Pinpoint the cell where the given text exists, returning its [x, y] midpoint coordinate. 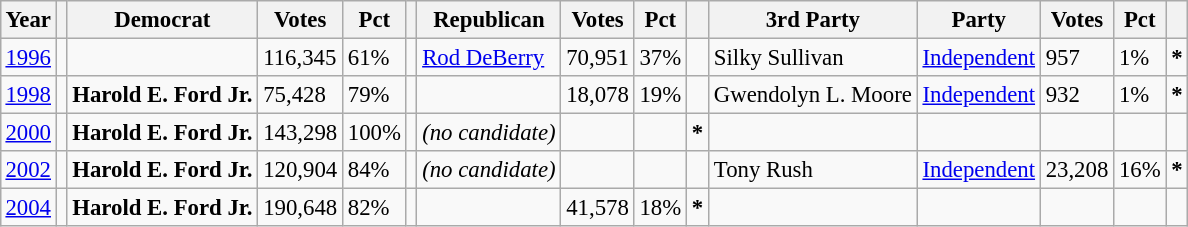
41,578 [598, 208]
Democrat [162, 20]
2004 [28, 208]
Republican [489, 20]
2002 [28, 170]
932 [1076, 95]
2000 [28, 133]
190,648 [300, 208]
1996 [28, 57]
Tony Rush [814, 170]
957 [1076, 57]
84% [374, 170]
3rd Party [814, 20]
79% [374, 95]
116,345 [300, 57]
Gwendolyn L. Moore [814, 95]
75,428 [300, 95]
Silky Sullivan [814, 57]
19% [660, 95]
100% [374, 133]
61% [374, 57]
70,951 [598, 57]
Year [28, 20]
18,078 [598, 95]
23,208 [1076, 170]
18% [660, 208]
82% [374, 208]
120,904 [300, 170]
Rod DeBerry [489, 57]
143,298 [300, 133]
16% [1140, 170]
1998 [28, 95]
Party [978, 20]
37% [660, 57]
